Extract the [x, y] coordinate from the center of the cell holding the provided text.  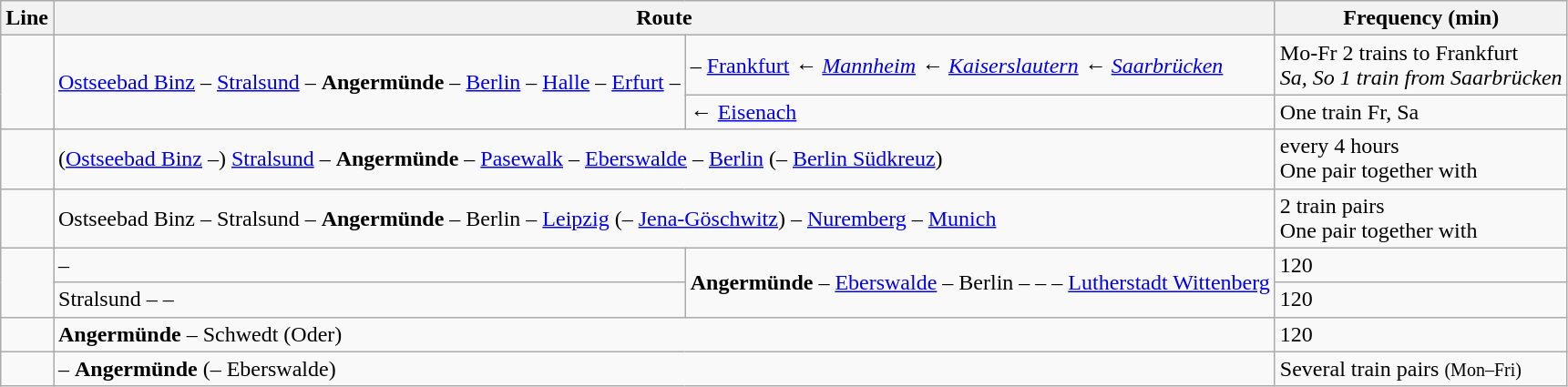
Frequency (min) [1421, 18]
Angermünde – Eberswalde – Berlin – – – Lutherstadt Wittenberg [980, 282]
– [369, 265]
Several train pairs (Mon–Fri) [1421, 369]
Mo-Fr 2 trains to FrankfurtSa, So 1 train from Saarbrücken [1421, 66]
Stralsund – – [369, 300]
Ostseebad Binz – Stralsund – Angermünde – Berlin – Leipzig (– Jena-Göschwitz) – Nuremberg – Munich [663, 219]
Line [27, 18]
2 train pairsOne pair together with [1421, 219]
every 4 hoursOne pair together with [1421, 158]
– Frankfurt ← Mannheim ← Kaiserslautern ← Saarbrücken [980, 66]
Angermünde – Schwedt (Oder) [663, 334]
Ostseebad Binz – Stralsund – Angermünde – Berlin – Halle – Erfurt – [369, 82]
– Angermünde (– Eberswalde) [663, 369]
Route [663, 18]
One train Fr, Sa [1421, 112]
← Eisenach [980, 112]
(Ostseebad Binz –) Stralsund – Angermünde – Pasewalk – Eberswalde – Berlin (– Berlin Südkreuz) [663, 158]
